Detect which cell encompasses the target text, then output its (X, Y) center coordinate. 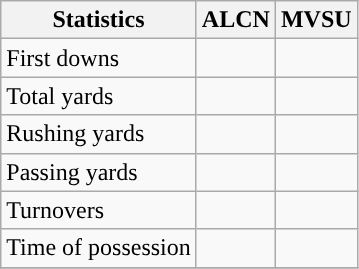
Statistics (99, 20)
Time of possession (99, 248)
Passing yards (99, 172)
Total yards (99, 96)
First downs (99, 58)
ALCN (236, 20)
MVSU (316, 20)
Rushing yards (99, 134)
Turnovers (99, 210)
